Scan for the cell matching the given text and deliver its (x, y) coordinate at center. 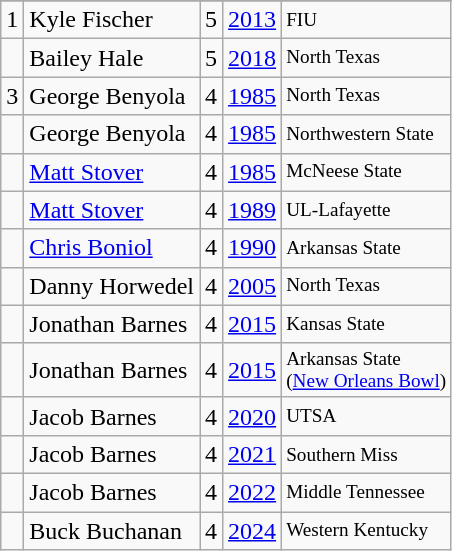
Northwestern State (366, 134)
Bailey Hale (112, 58)
2018 (252, 58)
1990 (252, 248)
2013 (252, 20)
Kansas State (366, 324)
Chris Boniol (112, 248)
FIU (366, 20)
1989 (252, 210)
Kyle Fischer (112, 20)
2022 (252, 493)
UL-Lafayette (366, 210)
Danny Horwedel (112, 286)
2020 (252, 416)
3 (12, 96)
Arkansas State (366, 248)
McNeese State (366, 172)
Western Kentucky (366, 531)
2005 (252, 286)
Southern Miss (366, 455)
Arkansas State(New Orleans Bowl) (366, 370)
Middle Tennessee (366, 493)
2024 (252, 531)
UTSA (366, 416)
1 (12, 20)
2021 (252, 455)
Buck Buchanan (112, 531)
